Capture the cell that displays the provided text and extract its [X, Y] central coordinate. 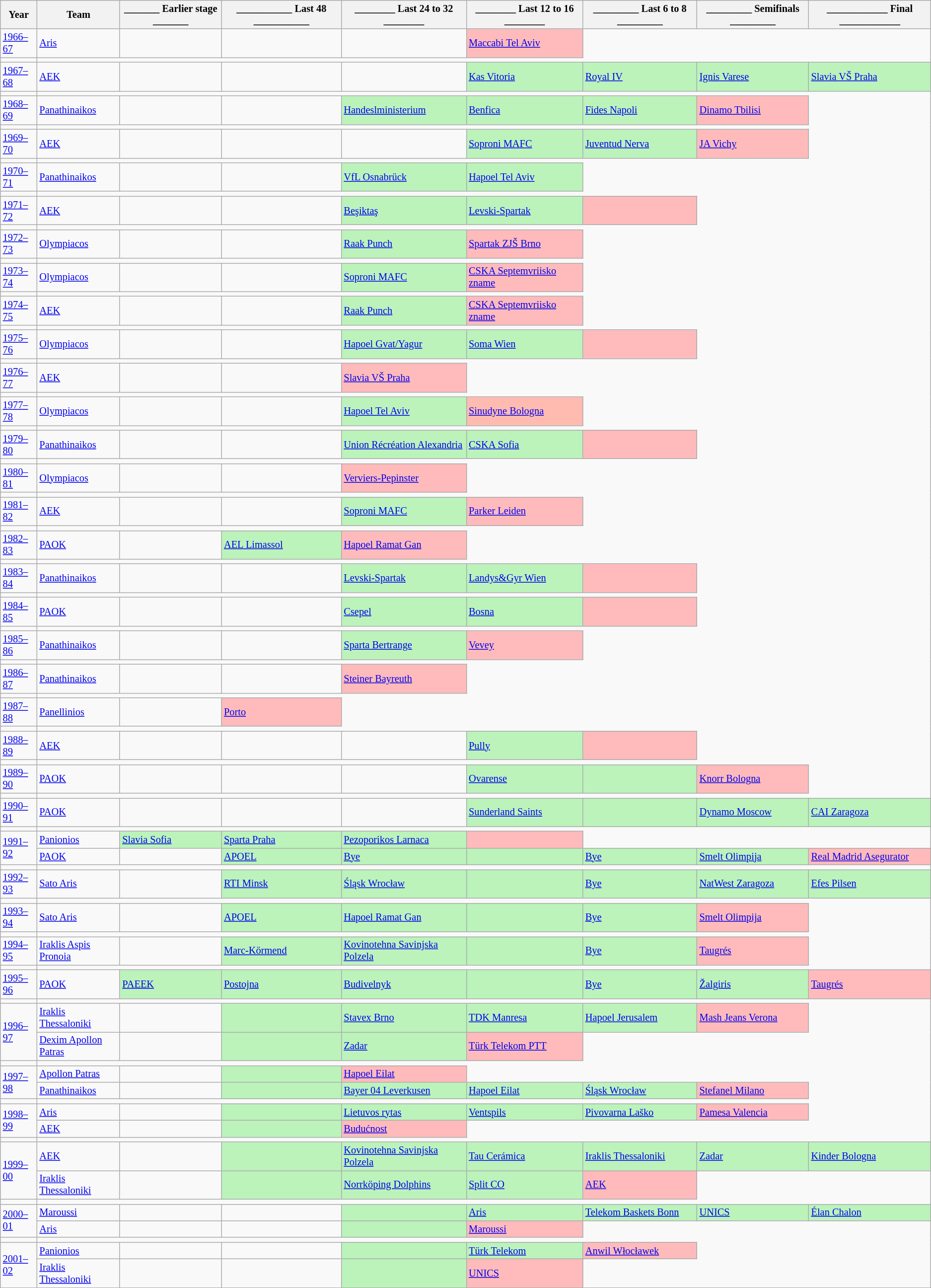
_______ Earlier stage _______ [171, 14]
Panellinios [78, 712]
Lietuvos rytas [404, 1112]
Marc-Körmend [281, 951]
Split CO [524, 1185]
Dexim Apollon Patras [78, 1046]
1992–93 [19, 884]
1984–85 [19, 611]
Kinder Bologna [870, 1156]
Bayer 04 Leverkusen [404, 1090]
_________ Last 6 to 8 _________ [640, 14]
1971–72 [19, 211]
Telekom Baskets Bonn [640, 1212]
Landys&Gyr Wien [524, 578]
RTI Minsk [281, 884]
1993–94 [19, 917]
1976–77 [19, 378]
1989–90 [19, 779]
1999–00 [19, 1170]
Hapoel Jerusalem [640, 1018]
2001–02 [19, 1265]
Spartak ZJŠ Brno [524, 244]
Benfica [524, 110]
Pezoporikos Larnaca [404, 840]
Norrköping Dolphins [404, 1185]
1998–99 [19, 1121]
Dynamo Moscow [753, 812]
1985–86 [19, 645]
1966–67 [19, 43]
Royal IV [640, 76]
1973–74 [19, 277]
1997–98 [19, 1082]
1987–88 [19, 712]
Soma Wien [524, 344]
Stefanel Milano [753, 1090]
Real Madrid Asegurator [870, 856]
CSKA Sofia [524, 445]
Sparta Bertrange [404, 645]
Ovarense [524, 779]
2000–01 [19, 1221]
1982–83 [19, 545]
Budivelnyk [404, 984]
Maccabi Tel Aviv [524, 43]
AEL Limassol [281, 545]
Türk Telekom [524, 1251]
________ Last 12 to 16 ________ [524, 14]
Bosna [524, 611]
1986–87 [19, 679]
Mash Jeans Verona [753, 1018]
1977–78 [19, 411]
Knorr Bologna [753, 779]
1981–82 [19, 511]
Beşiktaş [404, 211]
Year [19, 14]
Sparta Praha [281, 840]
Fides Napoli [640, 110]
CAI Zaragoza [870, 812]
Parker Leiden [524, 511]
1983–84 [19, 578]
1980–81 [19, 478]
NatWest Zaragoza [753, 884]
Postojna [281, 984]
Team [78, 14]
Élan Chalon [870, 1212]
VfL Osnabrück [404, 177]
1991–92 [19, 848]
1995–96 [19, 984]
Pamesa Valencia [753, 1112]
Porto [281, 712]
1970–71 [19, 177]
1988–89 [19, 746]
1996–97 [19, 1032]
Handeslministerium [404, 110]
1974–75 [19, 310]
Türk Telekom PTT [524, 1046]
Budućnost [404, 1129]
1979–80 [19, 445]
Pully [524, 746]
Žalgiris [753, 984]
1969–70 [19, 144]
Ignis Varese [753, 76]
Dinamo Tbilisi [753, 110]
1990–91 [19, 812]
Vevey [524, 645]
____________ Final ____________ [870, 14]
1972–73 [19, 244]
Kas Vitoria [524, 76]
_________ Semifinals _________ [753, 14]
PAEEK [171, 984]
Csepel [404, 611]
Tau Cerámica [524, 1156]
Anwil Włocławek [640, 1251]
Verviers-Pepinster [404, 478]
Ventspils [524, 1112]
1994–95 [19, 951]
________ Last 24 to 32 ________ [404, 14]
Iraklis Aspis Pronoia [78, 951]
1968–69 [19, 110]
Stavex Brno [404, 1018]
JA Vichy [753, 144]
1975–76 [19, 344]
Steiner Bayreuth [404, 679]
Apollon Patras [78, 1074]
Sinudyne Bologna [524, 411]
Pivovarna Laško [640, 1112]
Sunderland Saints [524, 812]
1967–68 [19, 76]
Juventud Nerva [640, 144]
TDK Manresa [524, 1018]
___________ Last 48 ___________ [281, 14]
Hapoel Gvat/Yagur [404, 344]
Slavia Sofia [171, 840]
Union Récréation Alexandria [404, 445]
Efes Pilsen [870, 884]
